Identify which cell holds the provided text, then report its (X, Y) central coordinate. 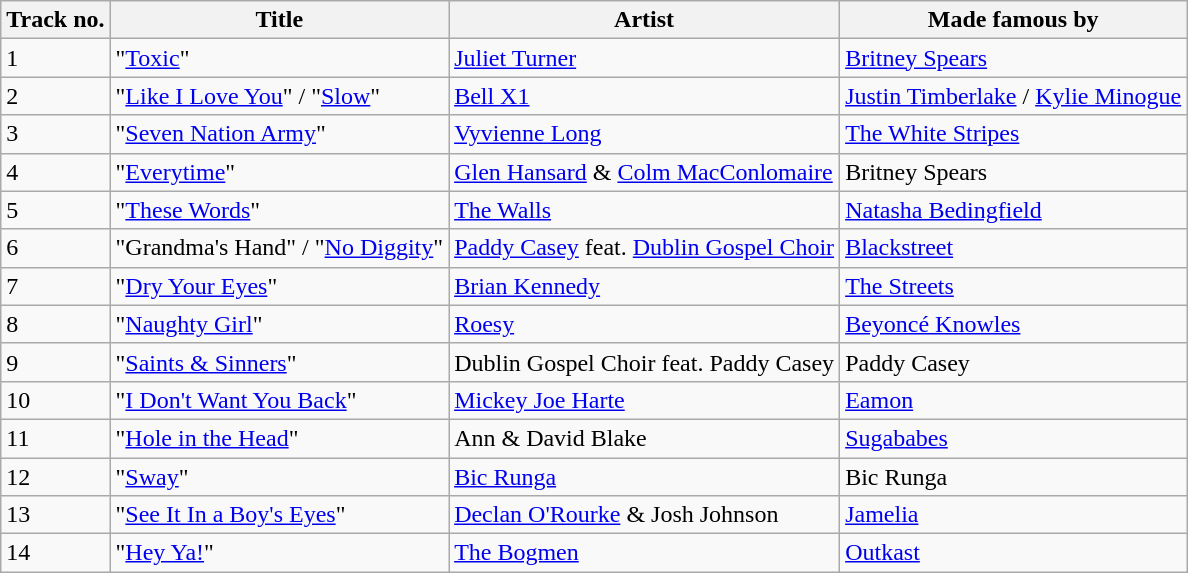
Paddy Casey feat. Dublin Gospel Choir (644, 248)
"Grandma's Hand" / "No Diggity" (280, 248)
"Toxic" (280, 58)
"Hey Ya!" (280, 553)
"Sway" (280, 477)
12 (56, 477)
1 (56, 58)
"These Words" (280, 210)
13 (56, 515)
Title (280, 20)
"Like I Love You" / "Slow" (280, 96)
Blackstreet (1014, 248)
Sugababes (1014, 438)
Eamon (1014, 400)
Natasha Bedingfield (1014, 210)
Track no. (56, 20)
"Saints & Sinners" (280, 362)
10 (56, 400)
Ann & David Blake (644, 438)
9 (56, 362)
5 (56, 210)
Artist (644, 20)
The Walls (644, 210)
Roesy (644, 324)
Brian Kennedy (644, 286)
Juliet Turner (644, 58)
"Hole in the Head" (280, 438)
3 (56, 134)
"Naughty Girl" (280, 324)
The Streets (1014, 286)
14 (56, 553)
Made famous by (1014, 20)
"Everytime" (280, 172)
Paddy Casey (1014, 362)
Vyvienne Long (644, 134)
"Dry Your Eyes" (280, 286)
The White Stripes (1014, 134)
Glen Hansard & Colm MacConlomaire (644, 172)
6 (56, 248)
"I Don't Want You Back" (280, 400)
Dublin Gospel Choir feat. Paddy Casey (644, 362)
Justin Timberlake / Kylie Minogue (1014, 96)
2 (56, 96)
Jamelia (1014, 515)
Declan O'Rourke & Josh Johnson (644, 515)
11 (56, 438)
The Bogmen (644, 553)
Outkast (1014, 553)
7 (56, 286)
"Seven Nation Army" (280, 134)
4 (56, 172)
8 (56, 324)
Bell X1 (644, 96)
Beyoncé Knowles (1014, 324)
"See It In a Boy's Eyes" (280, 515)
Mickey Joe Harte (644, 400)
